Pinpoint the cell where the given text exists, returning its [X, Y] midpoint coordinate. 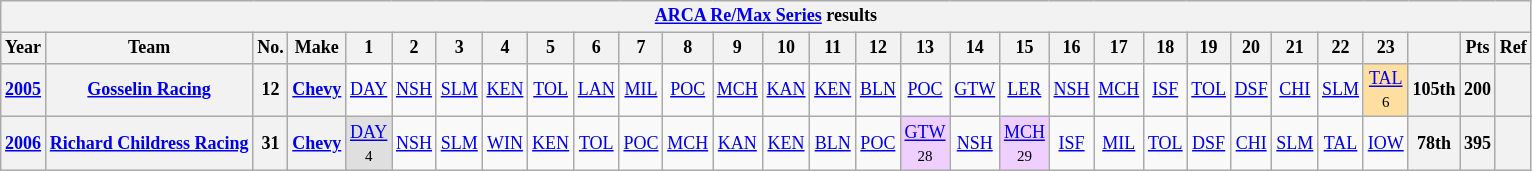
4 [505, 48]
2006 [24, 144]
Make [317, 48]
16 [1072, 48]
Year [24, 48]
GTW [975, 90]
2 [414, 48]
5 [551, 48]
Richard Childress Racing [148, 144]
7 [641, 48]
LER [1025, 90]
11 [833, 48]
23 [1386, 48]
14 [975, 48]
17 [1119, 48]
22 [1341, 48]
DAY4 [369, 144]
19 [1208, 48]
Team [148, 48]
MCH29 [1025, 144]
Pts [1478, 48]
1 [369, 48]
Gosselin Racing [148, 90]
8 [688, 48]
21 [1295, 48]
GTW28 [925, 144]
2005 [24, 90]
13 [925, 48]
10 [786, 48]
DAY [369, 90]
31 [270, 144]
6 [596, 48]
LAN [596, 90]
ARCA Re/Max Series results [766, 16]
3 [459, 48]
No. [270, 48]
395 [1478, 144]
105th [1434, 90]
200 [1478, 90]
WIN [505, 144]
18 [1166, 48]
IOW [1386, 144]
78th [1434, 144]
20 [1251, 48]
TAL [1341, 144]
9 [737, 48]
TAL6 [1386, 90]
Ref [1513, 48]
15 [1025, 48]
